Locate the cell with the specified text and output its [X, Y] center coordinate. 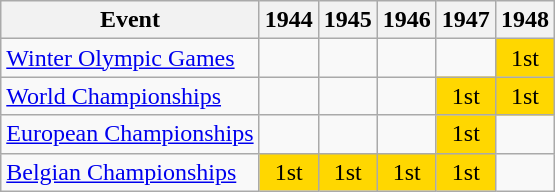
1948 [524, 20]
Event [130, 20]
Belgian Championships [130, 172]
1947 [466, 20]
World Championships [130, 96]
1946 [406, 20]
European Championships [130, 134]
1944 [288, 20]
1945 [348, 20]
Winter Olympic Games [130, 58]
